Scan for the cell matching the given text and deliver its [X, Y] coordinate at center. 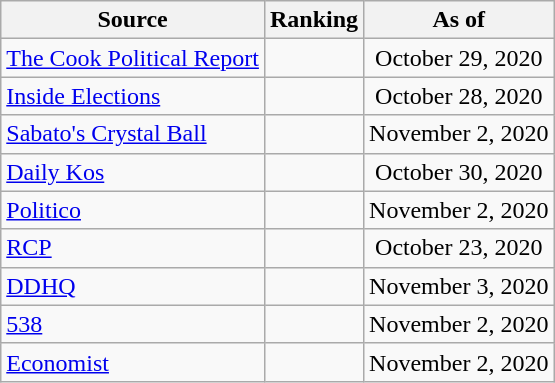
As of [459, 20]
Economist [133, 362]
Ranking [314, 20]
538 [133, 324]
DDHQ [133, 286]
November 3, 2020 [459, 286]
Politico [133, 210]
The Cook Political Report [133, 58]
Source [133, 20]
October 30, 2020 [459, 172]
Daily Kos [133, 172]
October 28, 2020 [459, 96]
October 29, 2020 [459, 58]
Sabato's Crystal Ball [133, 134]
October 23, 2020 [459, 248]
RCP [133, 248]
Inside Elections [133, 96]
